Search for the cell housing the specified text and yield its (X, Y) center coordinate. 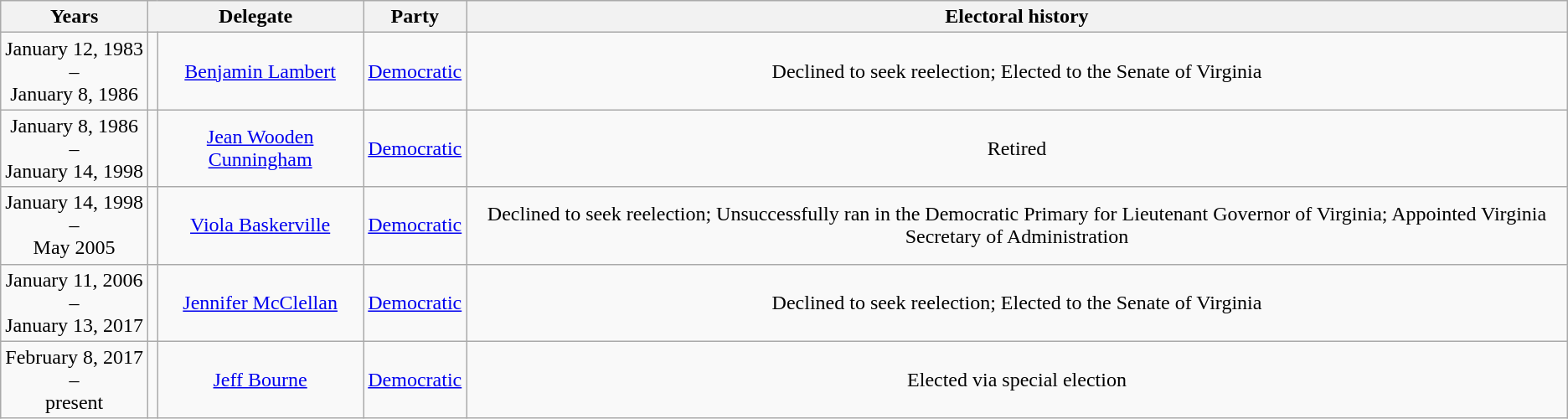
January 12, 1983–January 8, 1986 (75, 71)
Elected via special election (1017, 380)
February 8, 2017–present (75, 380)
January 11, 2006–January 13, 2017 (75, 303)
Party (415, 17)
Delegate (255, 17)
Retired (1017, 148)
Electoral history (1017, 17)
Jeff Bourne (260, 380)
January 14, 1998–May 2005 (75, 225)
January 8, 1986–January 14, 1998 (75, 148)
Benjamin Lambert (260, 71)
Years (75, 17)
Viola Baskerville (260, 225)
Jean Wooden Cunningham (260, 148)
Jennifer McClellan (260, 303)
